Return [X, Y] of the center of cell containing provided text 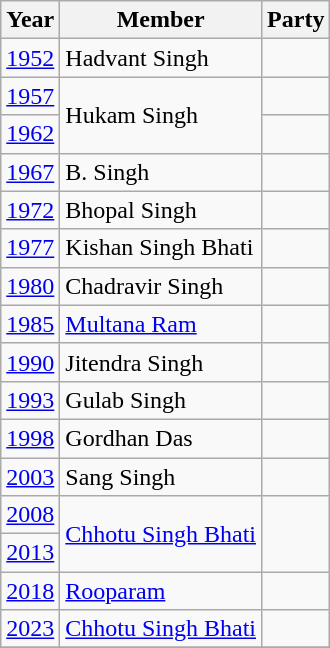
2013 [30, 553]
1980 [30, 286]
2018 [30, 591]
Rooparam [161, 591]
1977 [30, 248]
1990 [30, 362]
1967 [30, 172]
1962 [30, 134]
1952 [30, 58]
Party [296, 20]
2023 [30, 629]
1998 [30, 438]
Member [161, 20]
Sang Singh [161, 477]
1993 [30, 400]
Kishan Singh Bhati [161, 248]
1972 [30, 210]
2003 [30, 477]
Year [30, 20]
Jitendra Singh [161, 362]
Gordhan Das [161, 438]
Hukam Singh [161, 115]
1985 [30, 324]
Bhopal Singh [161, 210]
B. Singh [161, 172]
2008 [30, 515]
1957 [30, 96]
Multana Ram [161, 324]
Chadravir Singh [161, 286]
Hadvant Singh [161, 58]
Gulab Singh [161, 400]
